Pinpoint the cell where the given text exists, returning its [x, y] midpoint coordinate. 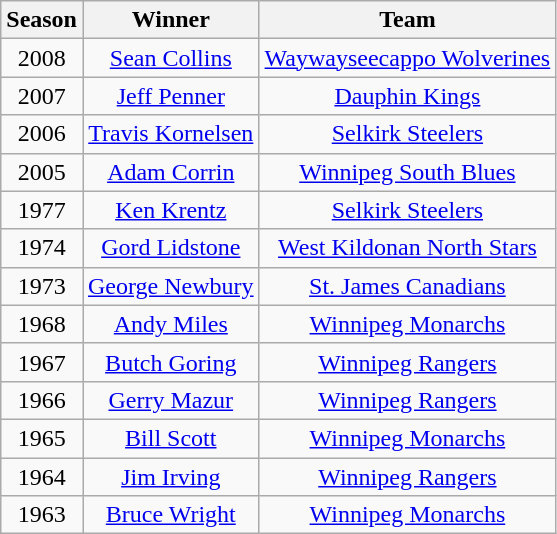
1968 [42, 324]
1963 [42, 515]
2007 [42, 96]
Gerry Mazur [170, 400]
2008 [42, 58]
Jim Irving [170, 477]
1965 [42, 438]
Travis Kornelsen [170, 134]
1977 [42, 210]
1967 [42, 362]
West Kildonan North Stars [408, 248]
Jeff Penner [170, 96]
Butch Goring [170, 362]
Season [42, 20]
1964 [42, 477]
Ken Krentz [170, 210]
St. James Canadians [408, 286]
Team [408, 20]
Bruce Wright [170, 515]
Waywayseecappo Wolverines [408, 58]
Adam Corrin [170, 172]
2006 [42, 134]
1973 [42, 286]
Bill Scott [170, 438]
Winner [170, 20]
2005 [42, 172]
Gord Lidstone [170, 248]
Sean Collins [170, 58]
Dauphin Kings [408, 96]
Andy Miles [170, 324]
Winnipeg South Blues [408, 172]
George Newbury [170, 286]
1966 [42, 400]
1974 [42, 248]
